Return the (x, y) coordinate for the center point of the cell that contains the specified text.  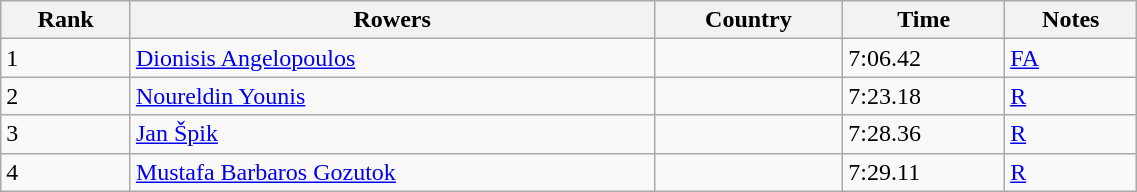
2 (66, 96)
7:28.36 (924, 134)
1 (66, 58)
4 (66, 172)
3 (66, 134)
Rowers (392, 20)
7:06.42 (924, 58)
Noureldin Younis (392, 96)
Rank (66, 20)
Dionisis Angelopoulos (392, 58)
Notes (1071, 20)
Time (924, 20)
Country (748, 20)
7:29.11 (924, 172)
7:23.18 (924, 96)
FA (1071, 58)
Mustafa Barbaros Gozutok (392, 172)
Jan Špik (392, 134)
